Identify which cell holds the provided text, then report its [x, y] central coordinate. 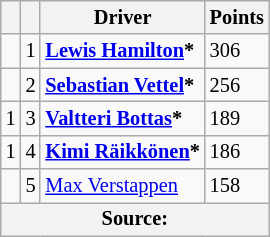
Points [237, 17]
Kimi Räikkönen* [122, 152]
189 [237, 118]
Valtteri Bottas* [122, 118]
Sebastian Vettel* [122, 85]
Source: [135, 219]
Max Verstappen [122, 186]
158 [237, 186]
186 [237, 152]
5 [31, 186]
2 [31, 85]
3 [31, 118]
Lewis Hamilton* [122, 51]
306 [237, 51]
Driver [122, 17]
4 [31, 152]
256 [237, 85]
